Identify which cell holds the provided text, then report its (X, Y) central coordinate. 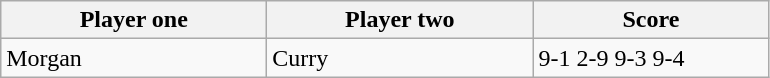
9-1 2-9 9-3 9-4 (651, 58)
Player one (134, 20)
Score (651, 20)
Curry (400, 58)
Morgan (134, 58)
Player two (400, 20)
